Return the (X, Y) coordinate for the center point of the cell that contains the specified text.  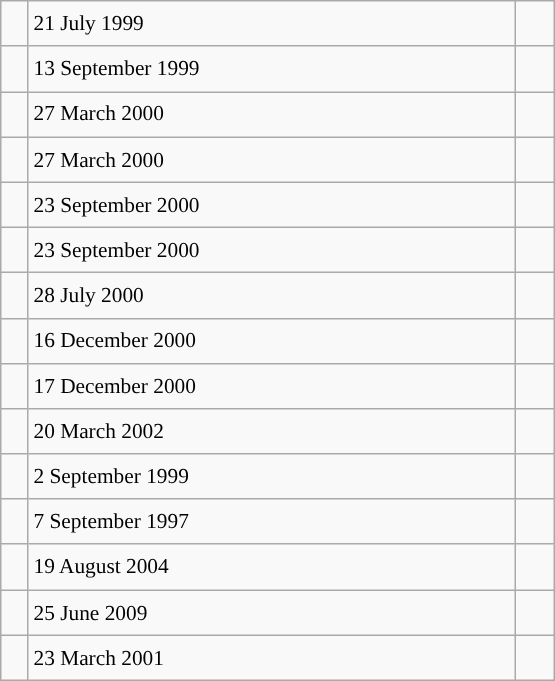
7 September 1997 (272, 522)
2 September 1999 (272, 476)
13 September 1999 (272, 68)
17 December 2000 (272, 386)
21 July 1999 (272, 24)
23 March 2001 (272, 658)
25 June 2009 (272, 612)
20 March 2002 (272, 432)
28 July 2000 (272, 296)
16 December 2000 (272, 340)
19 August 2004 (272, 566)
